Provide the (x, y) coordinate of the cell's center where the given text is located.  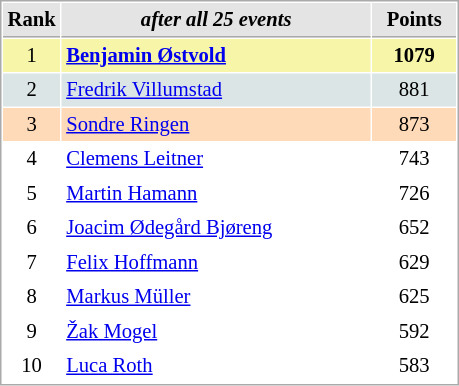
3 (32, 124)
5 (32, 194)
6 (32, 228)
Joacim Ødegård Bjøreng (216, 228)
726 (414, 194)
625 (414, 296)
10 (32, 366)
9 (32, 332)
Markus Müller (216, 296)
after all 25 events (216, 20)
Fredrik Villumstad (216, 90)
Luca Roth (216, 366)
1 (32, 56)
8 (32, 296)
629 (414, 262)
652 (414, 228)
Felix Hoffmann (216, 262)
592 (414, 332)
743 (414, 158)
Sondre Ringen (216, 124)
Žak Mogel (216, 332)
Martin Hamann (216, 194)
4 (32, 158)
2 (32, 90)
1079 (414, 56)
7 (32, 262)
Clemens Leitner (216, 158)
873 (414, 124)
881 (414, 90)
Points (414, 20)
Benjamin Østvold (216, 56)
583 (414, 366)
Rank (32, 20)
